Provide the [X, Y] coordinate of the cell's center where the given text is located.  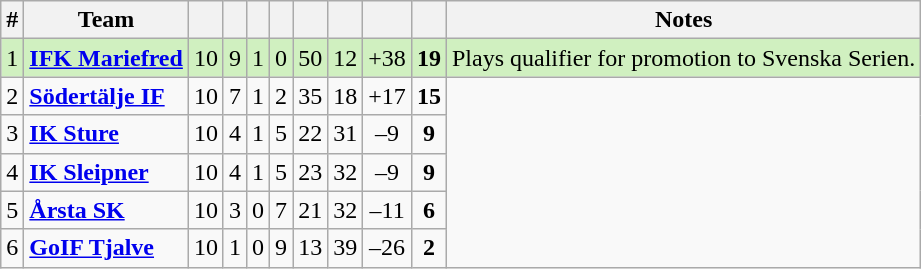
12 [346, 58]
15 [428, 96]
Plays qualifier for promotion to Svenska Serien. [683, 58]
GoIF Tjalve [106, 248]
23 [310, 172]
+38 [388, 58]
50 [310, 58]
31 [346, 134]
IFK Mariefred [106, 58]
# [12, 20]
39 [346, 248]
Södertälje IF [106, 96]
13 [310, 248]
IK Sture [106, 134]
Team [106, 20]
35 [310, 96]
Årsta SK [106, 210]
19 [428, 58]
–11 [388, 210]
18 [346, 96]
+17 [388, 96]
–26 [388, 248]
22 [310, 134]
Notes [683, 20]
IK Sleipner [106, 172]
21 [310, 210]
